Extract the [X, Y] coordinate from the center of the cell holding the provided text.  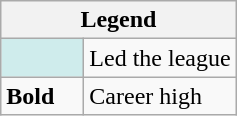
Legend [118, 20]
Bold [42, 96]
Led the league [160, 58]
Career high [160, 96]
